Return the [X, Y] coordinate for the center point of the cell that contains the specified text.  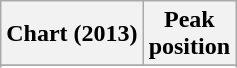
Chart (2013) [72, 34]
Peakposition [189, 34]
